Pinpoint the cell where the given text exists, returning its (x, y) midpoint coordinate. 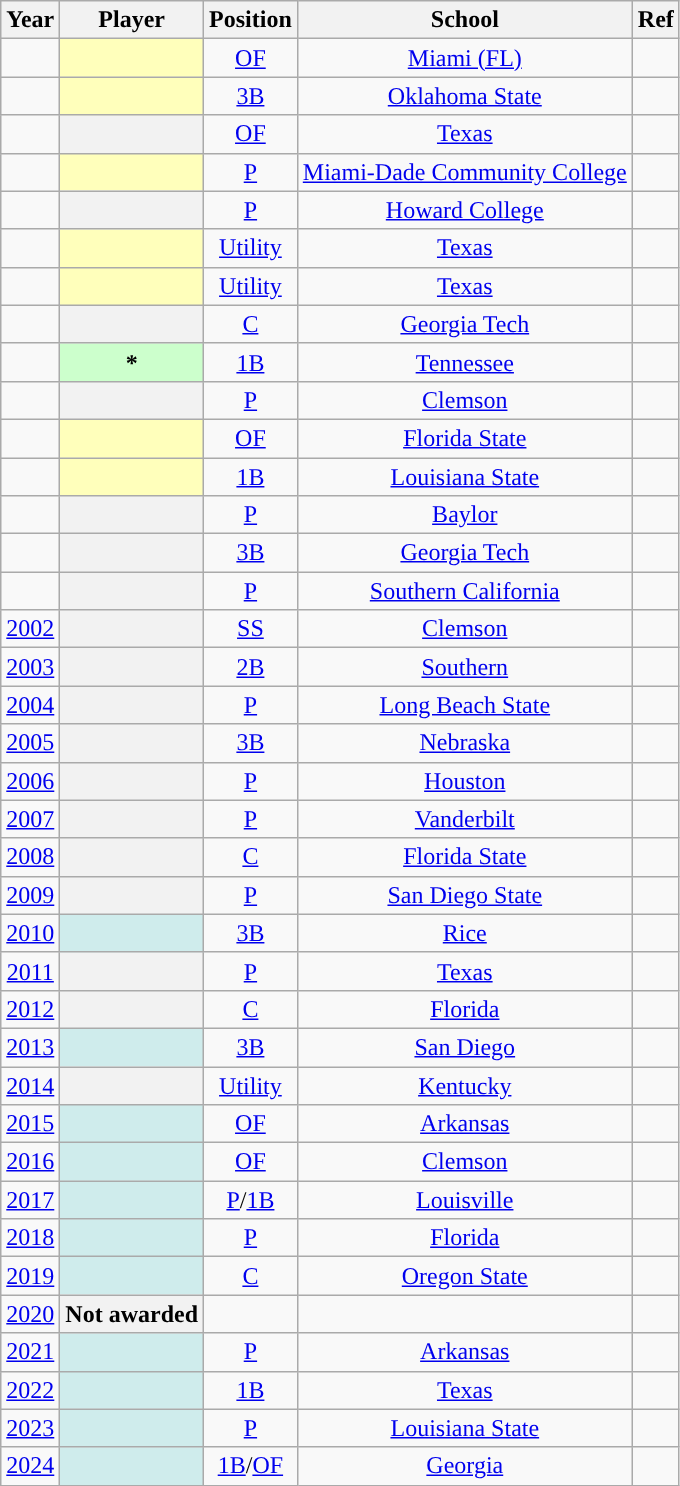
2023 (30, 1428)
2020 (30, 1314)
2013 (30, 1047)
Oregon State (464, 1276)
2024 (30, 1466)
Baylor (464, 515)
School (464, 20)
2002 (30, 629)
Southern California (464, 591)
2022 (30, 1390)
2017 (30, 1200)
2015 (30, 1124)
P/1B (251, 1200)
Tennessee (464, 362)
2009 (30, 895)
Position (251, 20)
2007 (30, 819)
2011 (30, 971)
Year (30, 20)
2003 (30, 667)
Houston (464, 781)
Player (132, 20)
Howard College (464, 210)
2005 (30, 743)
Southern (464, 667)
2008 (30, 857)
2018 (30, 1238)
SS (251, 629)
Ref (656, 20)
Louisville (464, 1200)
San Diego (464, 1047)
Miami (FL) (464, 58)
Kentucky (464, 1085)
Miami-Dade Community College (464, 172)
2014 (30, 1085)
2016 (30, 1162)
Long Beach State (464, 705)
Oklahoma State (464, 96)
Vanderbilt (464, 819)
* (132, 362)
2004 (30, 705)
San Diego State (464, 895)
Not awarded (132, 1314)
Rice (464, 933)
2006 (30, 781)
2B (251, 667)
Nebraska (464, 743)
2021 (30, 1352)
2010 (30, 933)
1B/OF (251, 1466)
2019 (30, 1276)
2012 (30, 1009)
Georgia (464, 1466)
